Locate the cell with the specified text and output its [X, Y] center coordinate. 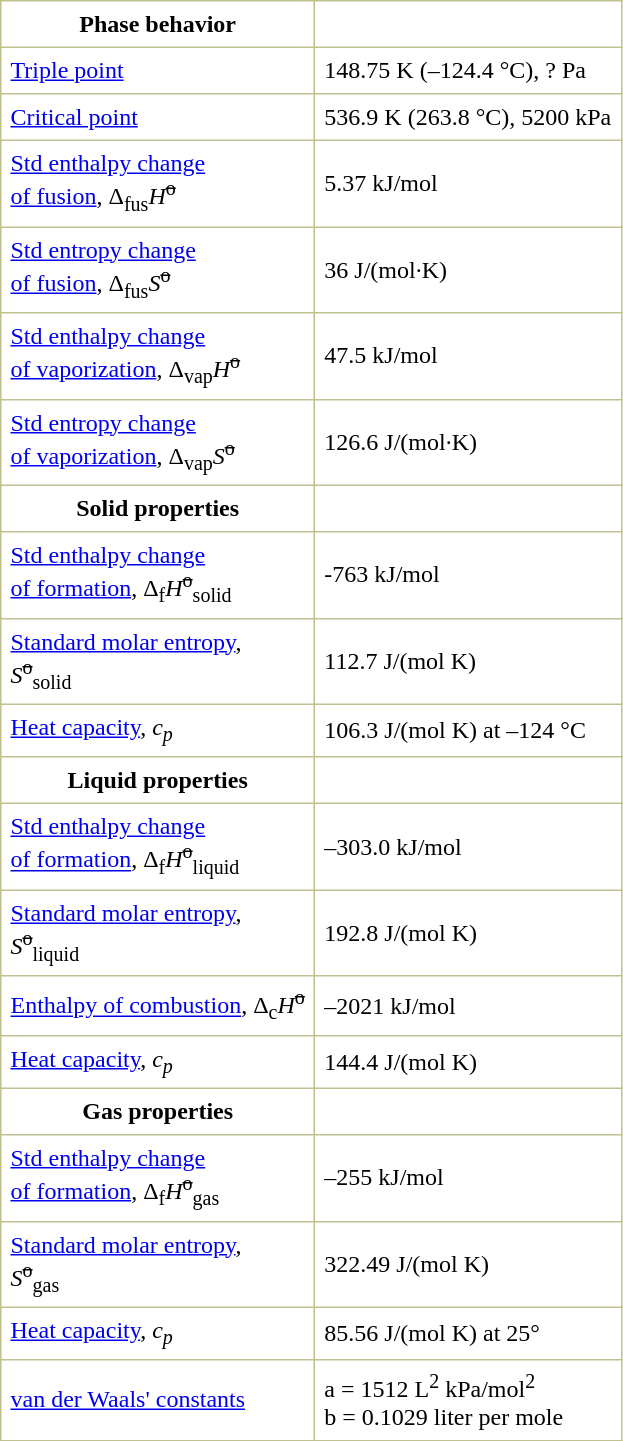
Standard molar entropy,Sogas [158, 1264]
Std enthalpy changeof formation, ΔfHosolid [158, 575]
–255 kJ/mol [468, 1178]
322.49 J/(mol K) [468, 1264]
Gas properties [158, 1111]
Liquid properties [158, 780]
144.4 J/(mol K) [468, 1062]
Critical point [158, 117]
Enthalpy of combustion, ΔcHo [158, 1006]
106.3 J/(mol K) at –124 °C [468, 730]
Std entropy changeof vaporization, ΔvapSo [158, 442]
Standard molar entropy,Soliquid [158, 933]
85.56 J/(mol K) at 25° [468, 1334]
Std enthalpy changeof fusion, ΔfusHo [158, 183]
Phase behavior [158, 24]
–303.0 kJ/mol [468, 847]
Standard molar entropy,Sosolid [158, 661]
Solid properties [158, 508]
a = 1512 L2 kPa/mol2 b = 0.1029 liter per mole [468, 1400]
Triple point [158, 70]
47.5 kJ/mol [468, 356]
Std enthalpy changeof formation, ΔfHoliquid [158, 847]
–2021 kJ/mol [468, 1006]
192.8 J/(mol K) [468, 933]
126.6 J/(mol·K) [468, 442]
148.75 K (–124.4 °C), ? Pa [468, 70]
Std enthalpy changeof vaporization, ΔvapHo [158, 356]
5.37 kJ/mol [468, 183]
-763 kJ/mol [468, 575]
van der Waals' constants [158, 1400]
Std enthalpy changeof formation, ΔfHogas [158, 1178]
112.7 J/(mol K) [468, 661]
536.9 K (263.8 °C), 5200 kPa [468, 117]
36 J/(mol·K) [468, 270]
Std entropy changeof fusion, ΔfusSo [158, 270]
